Output the [X, Y] coordinate of the center of the cell containing the given text.  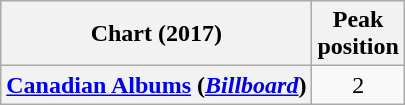
2 [358, 85]
Canadian Albums (Billboard) [156, 85]
Peakposition [358, 34]
Chart (2017) [156, 34]
